From the cell containing the given text, extract its center point as (X, Y) coordinate. 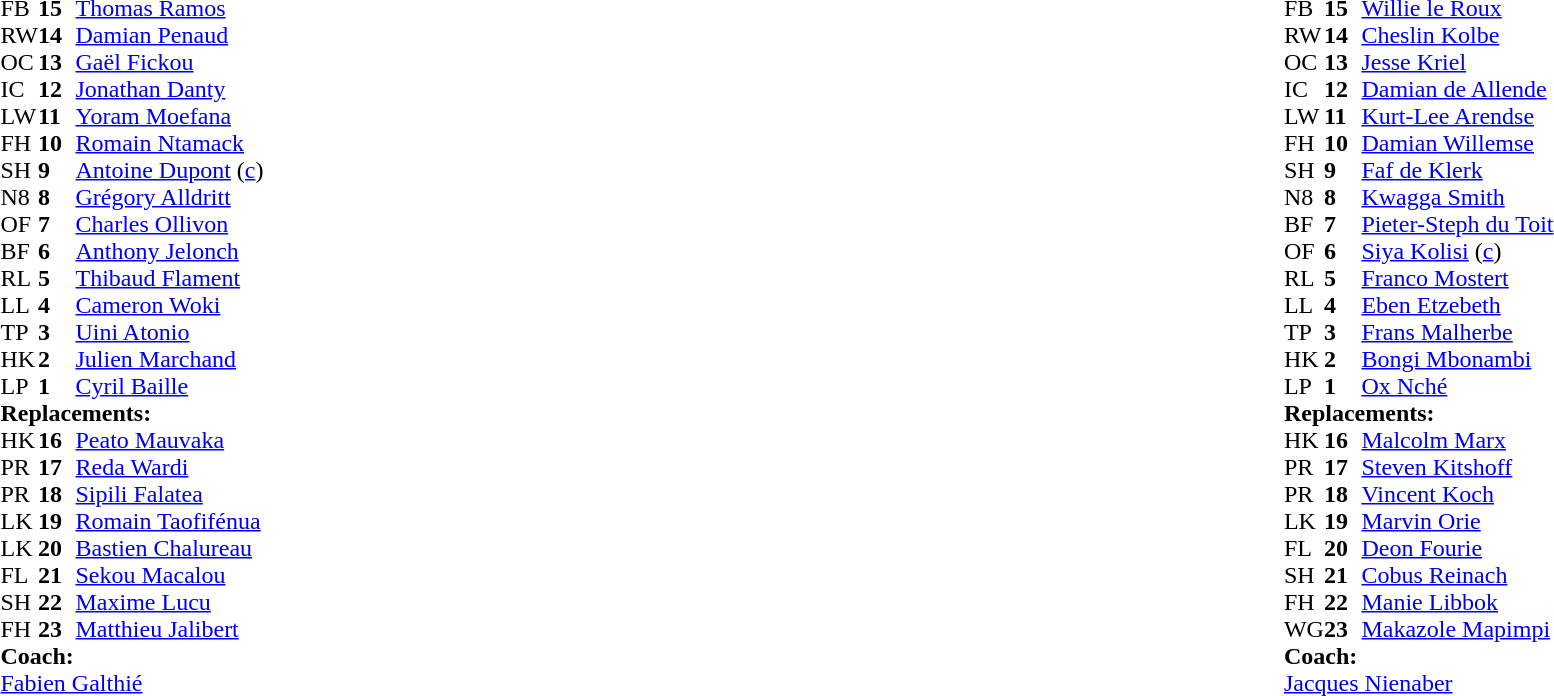
Uini Atonio (170, 332)
Grégory Alldritt (170, 198)
Manie Libbok (1457, 602)
Pieter-Steph du Toit (1457, 224)
Damian Penaud (170, 36)
Steven Kitshoff (1457, 468)
Faf de Klerk (1457, 170)
Antoine Dupont (c) (170, 170)
Romain Ntamack (170, 144)
Marvin Orie (1457, 522)
Eben Etzebeth (1457, 306)
Gaël Fickou (170, 62)
Jonathan Danty (170, 90)
Cyril Baille (170, 386)
Yoram Moefana (170, 116)
Peato Mauvaka (170, 440)
Anthony Jelonch (170, 252)
Bastien Chalureau (170, 548)
Julien Marchand (170, 360)
Charles Ollivon (170, 224)
Kwagga Smith (1457, 198)
Sekou Macalou (170, 576)
Matthieu Jalibert (170, 630)
Damian Willemse (1457, 144)
Reda Wardi (170, 468)
Kurt-Lee Arendse (1457, 116)
Bongi Mbonambi (1457, 360)
Cheslin Kolbe (1457, 36)
WG (1304, 630)
Cameron Woki (170, 306)
Vincent Koch (1457, 494)
Makazole Mapimpi (1457, 630)
Sipili Falatea (170, 494)
Maxime Lucu (170, 602)
Siya Kolisi (c) (1457, 252)
Deon Fourie (1457, 548)
Malcolm Marx (1457, 440)
Ox Nché (1457, 386)
Jesse Kriel (1457, 62)
Damian de Allende (1457, 90)
Cobus Reinach (1457, 576)
Frans Malherbe (1457, 332)
Romain Taofifénua (170, 522)
Franco Mostert (1457, 278)
Thibaud Flament (170, 278)
